Search for the cell housing the specified text and yield its [X, Y] center coordinate. 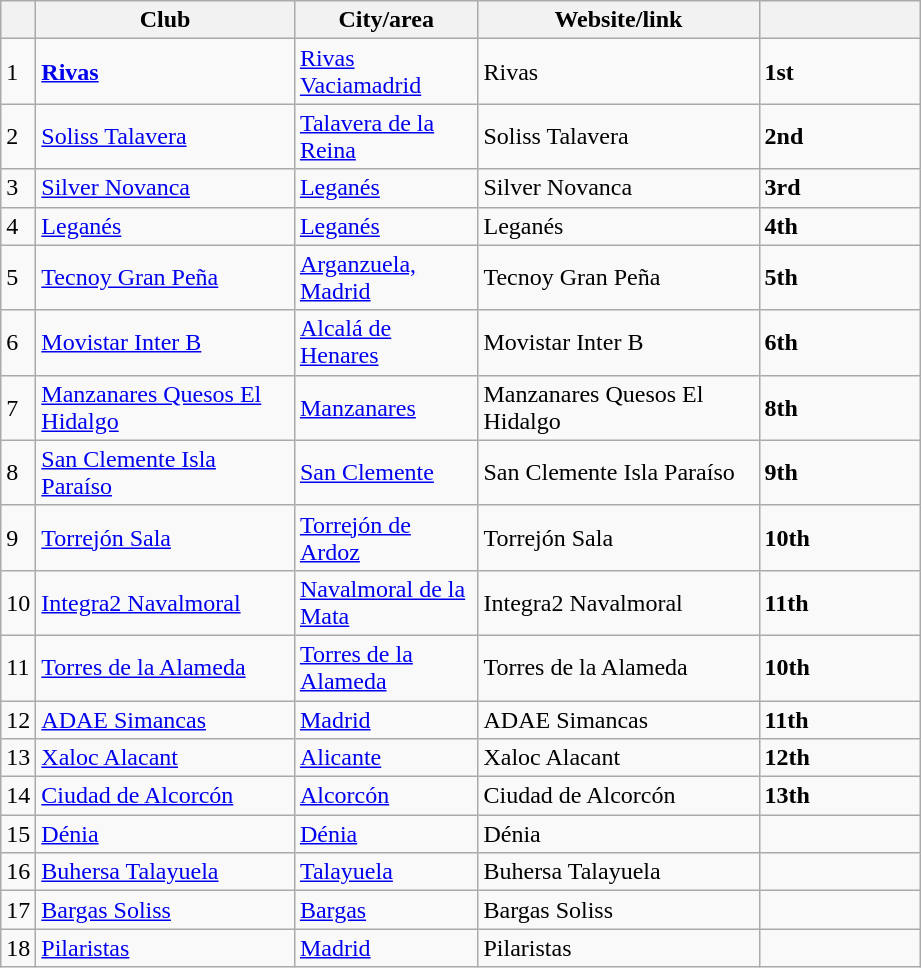
Arganzuela, Madrid [386, 278]
1st [840, 72]
9 [18, 538]
9th [840, 472]
5th [840, 278]
2nd [840, 136]
12th [840, 758]
6th [840, 342]
Bargas [386, 910]
3rd [840, 188]
City/area [386, 20]
18 [18, 948]
Talavera de la Reina [386, 136]
10 [18, 602]
13 [18, 758]
8 [18, 472]
17 [18, 910]
8th [840, 408]
12 [18, 719]
1 [18, 72]
Manzanares [386, 408]
Torrejón de Ardoz [386, 538]
2 [18, 136]
16 [18, 872]
Rivas Vaciamadrid [386, 72]
3 [18, 188]
Alcalá de Henares [386, 342]
6 [18, 342]
7 [18, 408]
14 [18, 796]
5 [18, 278]
Website/link [618, 20]
4 [18, 226]
San Clemente [386, 472]
Alcorcón [386, 796]
Alicante [386, 758]
11 [18, 668]
15 [18, 834]
Navalmoral de la Mata [386, 602]
13th [840, 796]
4th [840, 226]
Club [166, 20]
Talayuela [386, 872]
